Provide the (X, Y) coordinate of the cell's center where the given text is located.  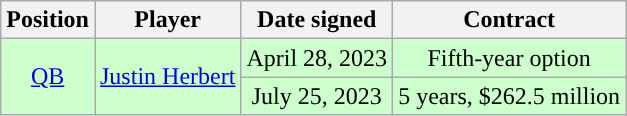
Position (48, 20)
April 28, 2023 (317, 58)
Fifth-year option (510, 58)
Date signed (317, 20)
QB (48, 77)
Player (167, 20)
July 25, 2023 (317, 96)
Justin Herbert (167, 77)
5 years, $262.5 million (510, 96)
Contract (510, 20)
